Return (x, y) of the center of cell containing provided text 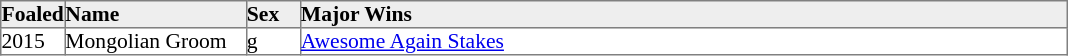
Mongolian Groom (156, 42)
Sex (273, 14)
Name (156, 14)
g (273, 42)
Awesome Again Stakes (683, 42)
Major Wins (683, 14)
Foaled (33, 14)
2015 (33, 42)
